Scan for the cell matching the given text and deliver its [X, Y] coordinate at center. 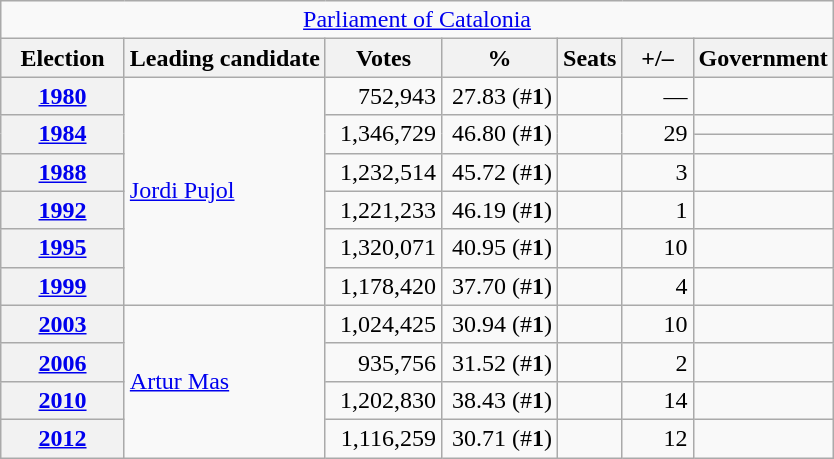
1992 [63, 210]
Votes [383, 58]
2012 [63, 438]
2003 [63, 324]
1,221,233 [383, 210]
14 [658, 400]
1,202,830 [383, 400]
1,178,420 [383, 286]
935,756 [383, 362]
Seats [590, 58]
% [499, 58]
Election [63, 58]
1988 [63, 172]
38.43 (#1) [499, 400]
Jordi Pujol [224, 191]
46.19 (#1) [499, 210]
31.52 (#1) [499, 362]
Artur Mas [224, 381]
+/– [658, 58]
1 [658, 210]
30.71 (#1) [499, 438]
37.70 (#1) [499, 286]
12 [658, 438]
1995 [63, 248]
29 [658, 134]
1,320,071 [383, 248]
1984 [63, 134]
30.94 (#1) [499, 324]
Leading candidate [224, 58]
45.72 (#1) [499, 172]
3 [658, 172]
Government [763, 58]
1999 [63, 286]
46.80 (#1) [499, 134]
2 [658, 362]
27.83 (#1) [499, 96]
1980 [63, 96]
2006 [63, 362]
Parliament of Catalonia [418, 20]
4 [658, 286]
1,116,259 [383, 438]
1,346,729 [383, 134]
752,943 [383, 96]
— [658, 96]
2010 [63, 400]
1,232,514 [383, 172]
1,024,425 [383, 324]
40.95 (#1) [499, 248]
